Detect which cell encompasses the target text, then output its (X, Y) center coordinate. 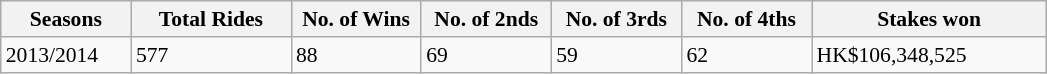
59 (616, 55)
69 (486, 55)
577 (211, 55)
HK$106,348,525 (930, 55)
No. of 3rds (616, 19)
Stakes won (930, 19)
62 (746, 55)
Total Rides (211, 19)
88 (356, 55)
No. of 2nds (486, 19)
2013/2014 (66, 55)
No. of 4ths (746, 19)
No. of Wins (356, 19)
Seasons (66, 19)
